Return (X, Y) of the center of cell containing provided text 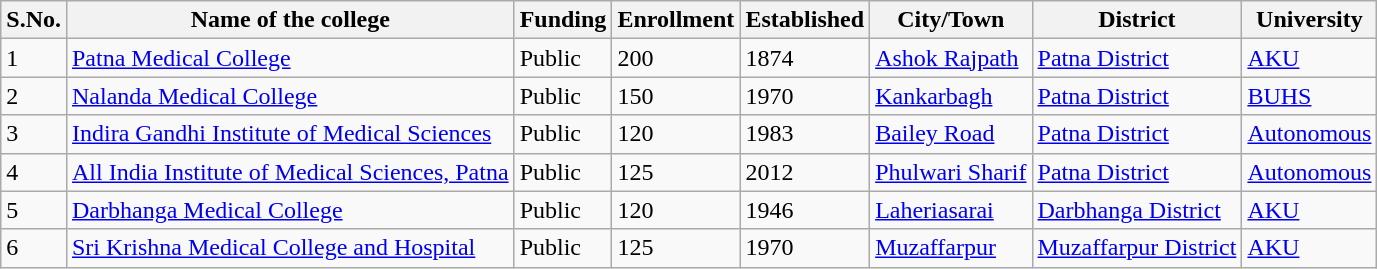
BUHS (1310, 96)
S.No. (34, 20)
Kankarbagh (951, 96)
Ashok Rajpath (951, 58)
5 (34, 210)
2 (34, 96)
Darbhanga District (1137, 210)
1874 (805, 58)
Bailey Road (951, 134)
Indira Gandhi Institute of Medical Sciences (290, 134)
150 (676, 96)
1983 (805, 134)
Nalanda Medical College (290, 96)
3 (34, 134)
Muzaffarpur District (1137, 248)
6 (34, 248)
Darbhanga Medical College (290, 210)
Funding (563, 20)
4 (34, 172)
City/Town (951, 20)
2012 (805, 172)
200 (676, 58)
All India Institute of Medical Sciences, Patna (290, 172)
Name of the college (290, 20)
1946 (805, 210)
Enrollment (676, 20)
Patna Medical College (290, 58)
District (1137, 20)
Laheriasarai (951, 210)
Established (805, 20)
1 (34, 58)
Sri Krishna Medical College and Hospital (290, 248)
University (1310, 20)
Phulwari Sharif (951, 172)
Muzaffarpur (951, 248)
